Return [x, y] of the center of cell containing provided text 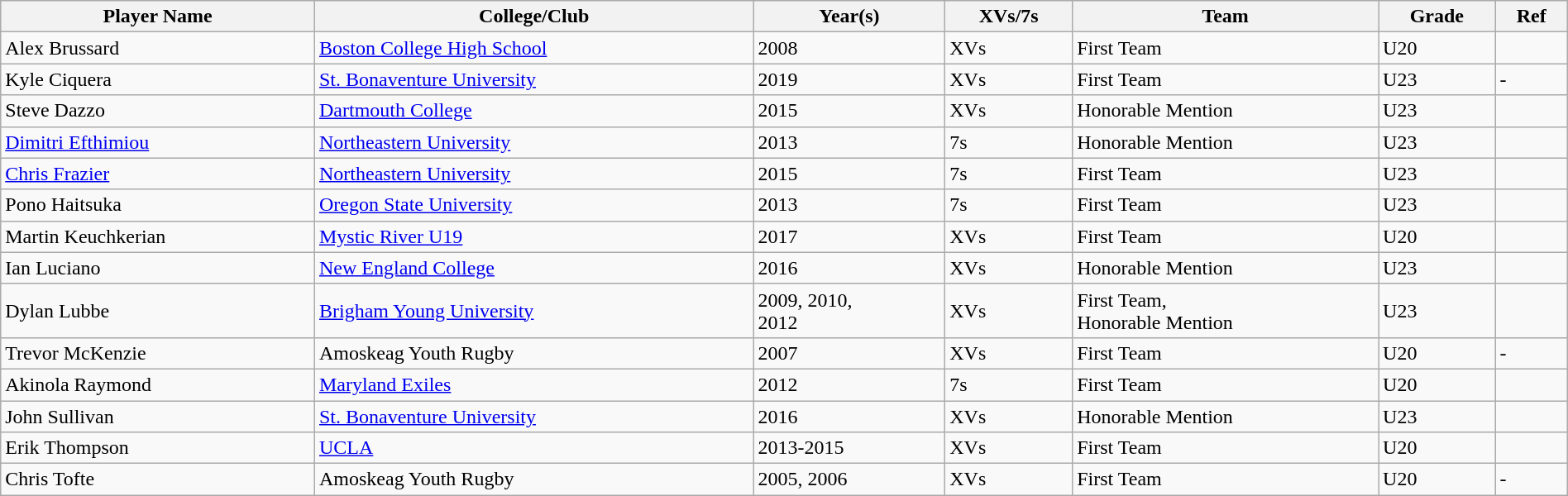
Ian Luciano [158, 268]
Brigham Young University [534, 311]
2009, 2010,2012 [849, 311]
Maryland Exiles [534, 384]
Team [1226, 17]
2007 [849, 353]
Ref [1532, 17]
2008 [849, 48]
Boston College High School [534, 48]
2017 [849, 236]
Pono Haitsuka [158, 205]
Chris Frazier [158, 174]
College/Club [534, 17]
New England College [534, 268]
2005, 2006 [849, 479]
Oregon State University [534, 205]
First Team, Honorable Mention [1226, 311]
Steve Dazzo [158, 111]
Year(s) [849, 17]
Player Name [158, 17]
2019 [849, 79]
Dylan Lubbe [158, 311]
Dimitri Efthimiou [158, 142]
Chris Tofte [158, 479]
Kyle Ciquera [158, 79]
Akinola Raymond [158, 384]
2012 [849, 384]
Erik Thompson [158, 448]
Martin Keuchkerian [158, 236]
UCLA [534, 448]
Mystic River U19 [534, 236]
Grade [1437, 17]
2013-2015 [849, 448]
Alex Brussard [158, 48]
Trevor McKenzie [158, 353]
Dartmouth College [534, 111]
John Sullivan [158, 416]
XVs/7s [1009, 17]
